Return the [x, y] coordinate for the center point of the cell that contains the specified text.  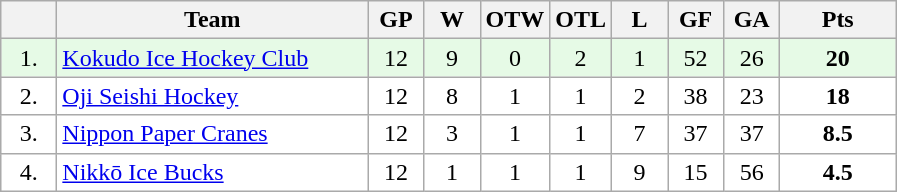
0 [515, 58]
1. [29, 58]
Pts [838, 20]
8 [452, 96]
18 [838, 96]
26 [752, 58]
GP [396, 20]
8.5 [838, 134]
4. [29, 172]
W [452, 20]
OTW [515, 20]
Nikkō Ice Bucks [212, 172]
52 [696, 58]
56 [752, 172]
3. [29, 134]
4.5 [838, 172]
2. [29, 96]
GF [696, 20]
Kokudo Ice Hockey Club [212, 58]
20 [838, 58]
3 [452, 134]
OTL [581, 20]
7 [640, 134]
23 [752, 96]
Team [212, 20]
Oji Seishi Hockey [212, 96]
L [640, 20]
38 [696, 96]
15 [696, 172]
GA [752, 20]
Nippon Paper Cranes [212, 134]
